Detect which cell encompasses the target text, then output its (X, Y) center coordinate. 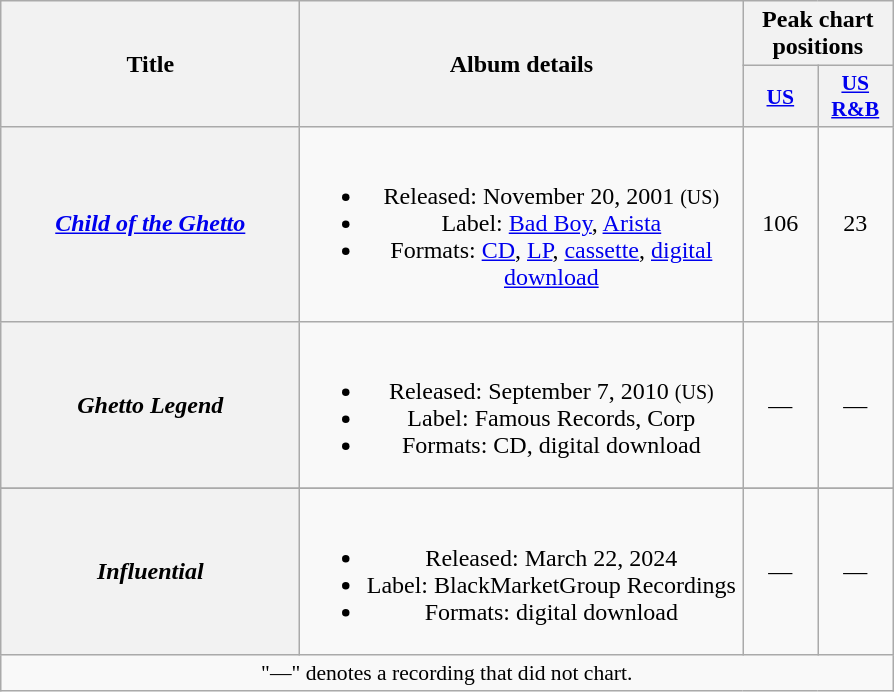
Released: November 20, 2001 (US)Label: Bad Boy, AristaFormats: CD, LP, cassette, digital download (522, 224)
Peak chart positions (818, 34)
Child of the Ghetto (150, 224)
Influential (150, 572)
"—" denotes a recording that did not chart. (447, 673)
Album details (522, 64)
US (780, 96)
Ghetto Legend (150, 404)
Title (150, 64)
Released: March 22, 2024Label: BlackMarketGroup RecordingsFormats: digital download (522, 572)
Released: September 7, 2010 (US)Label: Famous Records, CorpFormats: CD, digital download (522, 404)
23 (856, 224)
106 (780, 224)
USR&B (856, 96)
